Return the (x, y) coordinate for the center point of the cell that contains the specified text.  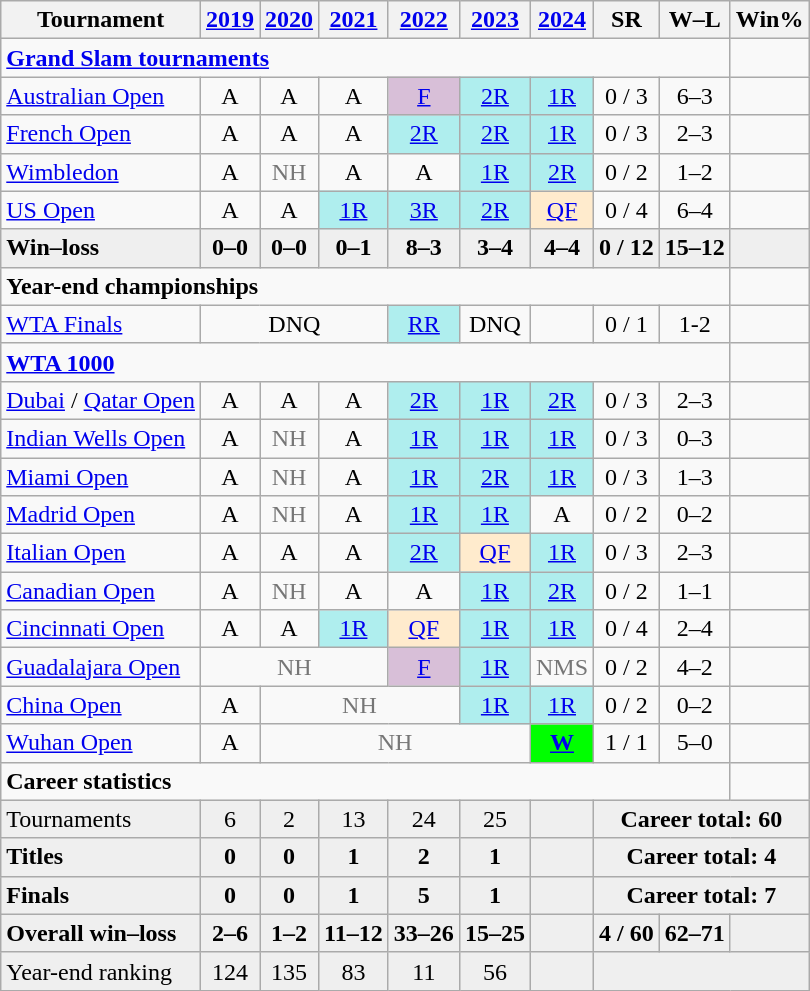
0–1 (354, 248)
62–71 (694, 933)
6 (230, 819)
W (562, 743)
Miami Open (101, 477)
15–25 (494, 933)
Madrid Open (101, 515)
RR (424, 324)
Finals (101, 895)
33–26 (424, 933)
3–4 (494, 248)
135 (290, 971)
Italian Open (101, 553)
Wuhan Open (101, 743)
Dubai / Qatar Open (101, 400)
3R (424, 210)
0 / 12 (627, 248)
1–3 (694, 477)
1–1 (694, 591)
US Open (101, 210)
2021 (354, 20)
1-2 (694, 324)
2020 (290, 20)
2022 (424, 20)
SR (627, 20)
Tournaments (101, 819)
Year-end ranking (101, 971)
56 (494, 971)
French Open (101, 134)
2–4 (694, 629)
2023 (494, 20)
2019 (230, 20)
0 / 1 (627, 324)
Year-end championships (366, 286)
Australian Open (101, 96)
0–3 (694, 438)
W–L (694, 20)
Win% (770, 20)
4–4 (562, 248)
24 (424, 819)
15–12 (694, 248)
11–12 (354, 933)
Career total: 7 (702, 895)
6–3 (694, 96)
6–4 (694, 210)
Career statistics (366, 781)
13 (354, 819)
8–3 (424, 248)
124 (230, 971)
Overall win–loss (101, 933)
Win–loss (101, 248)
4 / 60 (627, 933)
5 (424, 895)
WTA 1000 (366, 362)
Grand Slam tournaments (366, 58)
Career total: 4 (702, 857)
Titles (101, 857)
China Open (101, 705)
2–6 (230, 933)
1 / 1 (627, 743)
NMS (562, 667)
Guadalajara Open (101, 667)
Cincinnati Open (101, 629)
25 (494, 819)
Wimbledon (101, 172)
11 (424, 971)
Indian Wells Open (101, 438)
83 (354, 971)
WTA Finals (101, 324)
Canadian Open (101, 591)
4–2 (694, 667)
5–0 (694, 743)
Career total: 60 (702, 819)
2024 (562, 20)
Tournament (101, 20)
